Provide the (X, Y) coordinate of the cell's center where the given text is located.  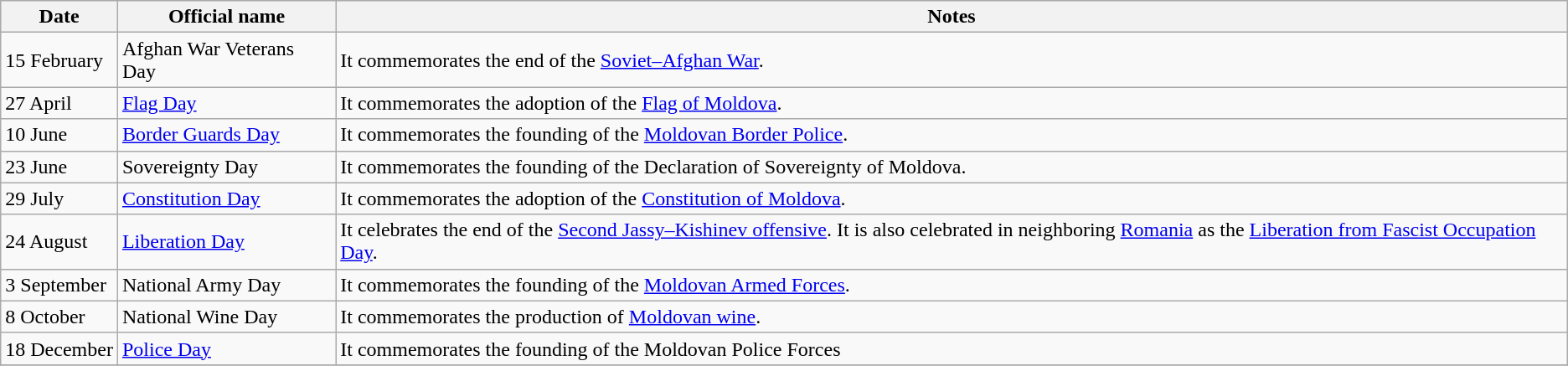
24 August (59, 241)
10 June (59, 135)
Notes (952, 17)
27 April (59, 103)
18 December (59, 348)
It commemorates the adoption of the Constitution of Moldova. (952, 198)
23 June (59, 167)
It commemorates the founding of the Moldovan Armed Forces. (952, 285)
It commemorates the production of Moldovan wine. (952, 317)
Border Guards Day (226, 135)
Date (59, 17)
It commemorates the end of the Soviet–Afghan War. (952, 60)
Afghan War Veterans Day (226, 60)
Sovereignty Day (226, 167)
It commemorates the founding of the Moldovan Police Forces (952, 348)
Liberation Day (226, 241)
8 October (59, 317)
It commemorates the adoption of the Flag of Moldova. (952, 103)
National Wine Day (226, 317)
Official name (226, 17)
Constitution Day (226, 198)
3 September (59, 285)
Police Day (226, 348)
15 February (59, 60)
National Army Day (226, 285)
It commemorates the founding of the Moldovan Border Police. (952, 135)
29 July (59, 198)
It commemorates the founding of the Declaration of Sovereignty of Moldova. (952, 167)
Flag Day (226, 103)
